Output the [X, Y] coordinate of the center of the cell containing the given text.  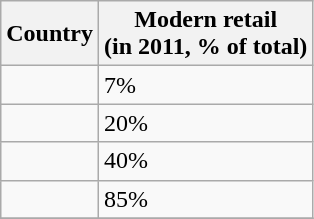
20% [205, 123]
Modern retail(in 2011, % of total) [205, 34]
40% [205, 161]
Country [50, 34]
85% [205, 199]
7% [205, 85]
